Return [x, y] of the center of cell containing provided text 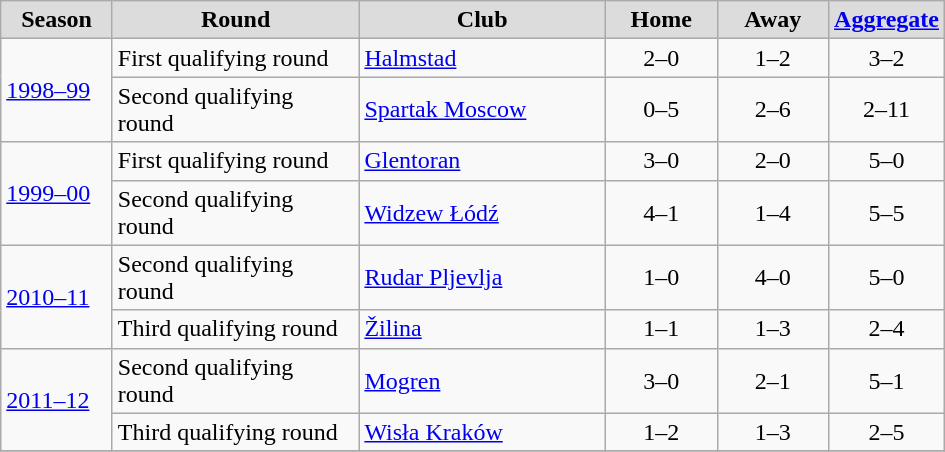
Mogren [482, 380]
Spartak Moscow [482, 110]
Away [773, 20]
1998–99 [57, 90]
2–11 [887, 110]
Glentoran [482, 161]
1–4 [773, 212]
Halmstad [482, 58]
5–1 [887, 380]
5–5 [887, 212]
3–2 [887, 58]
2010–11 [57, 296]
2–4 [887, 329]
Round [236, 20]
2–1 [773, 380]
2–5 [887, 432]
Wisła Kraków [482, 432]
1999–00 [57, 194]
Widzew Łódź [482, 212]
Žilina [482, 329]
2011–12 [57, 400]
4–0 [773, 278]
Rudar Pljevlja [482, 278]
1–1 [661, 329]
0–5 [661, 110]
1–0 [661, 278]
Aggregate [887, 20]
Club [482, 20]
Home [661, 20]
2–6 [773, 110]
4–1 [661, 212]
Season [57, 20]
